Determine the (X, Y) coordinate at the center of the cell enclosing the given text.  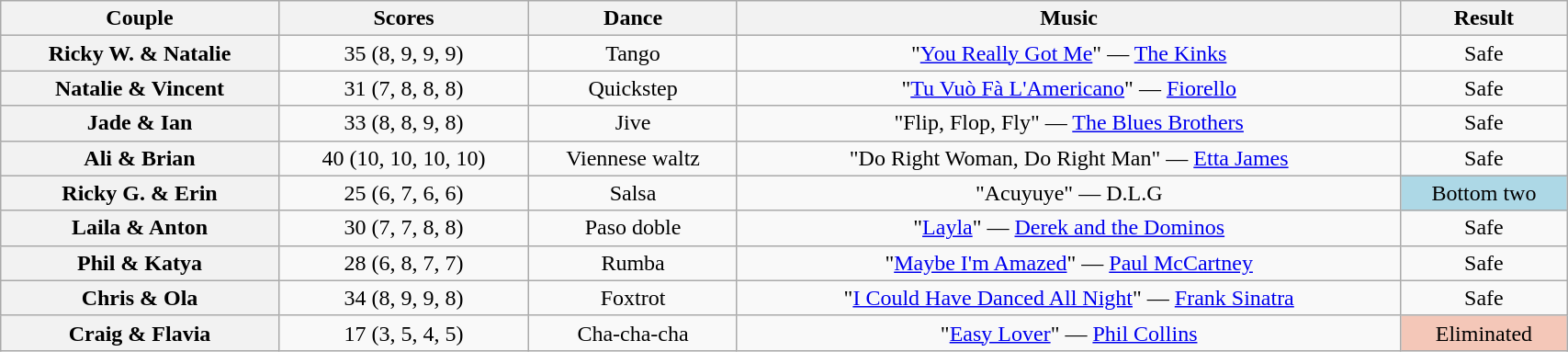
Couple (140, 18)
Salsa (633, 193)
Chris & Ola (140, 298)
Natalie & Vincent (140, 88)
17 (3, 5, 4, 5) (404, 333)
Craig & Flavia (140, 333)
"Maybe I'm Amazed" — Paul McCartney (1069, 263)
"I Could Have Danced All Night" — Frank Sinatra (1069, 298)
35 (8, 9, 9, 9) (404, 53)
Ali & Brian (140, 158)
30 (7, 7, 8, 8) (404, 228)
Ricky G. & Erin (140, 193)
"Layla" — Derek and the Dominos (1069, 228)
Result (1483, 18)
Quickstep (633, 88)
Viennese waltz (633, 158)
"Acuyuye" — D.L.G (1069, 193)
"Flip, Flop, Fly" — The Blues Brothers (1069, 123)
Paso doble (633, 228)
"Do Right Woman, Do Right Man" — Etta James (1069, 158)
Scores (404, 18)
Jive (633, 123)
34 (8, 9, 9, 8) (404, 298)
Tango (633, 53)
Foxtrot (633, 298)
"Easy Lover" — Phil Collins (1069, 333)
Phil & Katya (140, 263)
40 (10, 10, 10, 10) (404, 158)
33 (8, 8, 9, 8) (404, 123)
Cha-cha-cha (633, 333)
"You Really Got Me" — The Kinks (1069, 53)
28 (6, 8, 7, 7) (404, 263)
Rumba (633, 263)
Dance (633, 18)
Music (1069, 18)
"Tu Vuò Fà L'Americano" — Fiorello (1069, 88)
Ricky W. & Natalie (140, 53)
31 (7, 8, 8, 8) (404, 88)
Eliminated (1483, 333)
Bottom two (1483, 193)
Jade & Ian (140, 123)
25 (6, 7, 6, 6) (404, 193)
Laila & Anton (140, 228)
